Output the (x, y) coordinate of the center of the cell containing the given text.  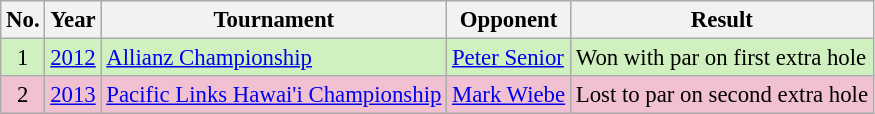
No. (23, 20)
Allianz Championship (274, 58)
2 (23, 95)
Mark Wiebe (509, 95)
Year (73, 20)
Won with par on first extra hole (722, 58)
Tournament (274, 20)
Pacific Links Hawai'i Championship (274, 95)
Opponent (509, 20)
1 (23, 58)
2013 (73, 95)
2012 (73, 58)
Result (722, 20)
Lost to par on second extra hole (722, 95)
Peter Senior (509, 58)
